Locate the cell with the specified text and output its (x, y) center coordinate. 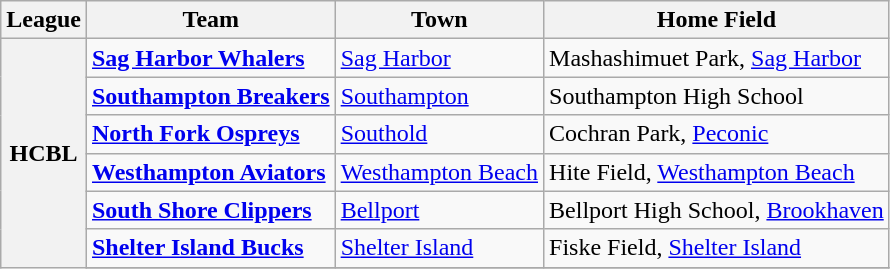
Southampton High School (717, 96)
Town (439, 20)
Team (210, 20)
North Fork Ospreys (210, 134)
HCBL (44, 153)
Home Field (717, 20)
Bellport (439, 210)
Shelter Island Bucks (210, 248)
Cochran Park, Peconic (717, 134)
League (44, 20)
Sag Harbor (439, 58)
Sag Harbor Whalers (210, 58)
Southold (439, 134)
Fiske Field, Shelter Island (717, 248)
Shelter Island (439, 248)
Westhampton Beach (439, 172)
South Shore Clippers (210, 210)
Bellport High School, Brookhaven (717, 210)
Hite Field, Westhampton Beach (717, 172)
Southampton (439, 96)
Westhampton Aviators (210, 172)
Mashashimuet Park, Sag Harbor (717, 58)
Southampton Breakers (210, 96)
